Return the (x, y) coordinate for the center point of the cell that contains the specified text.  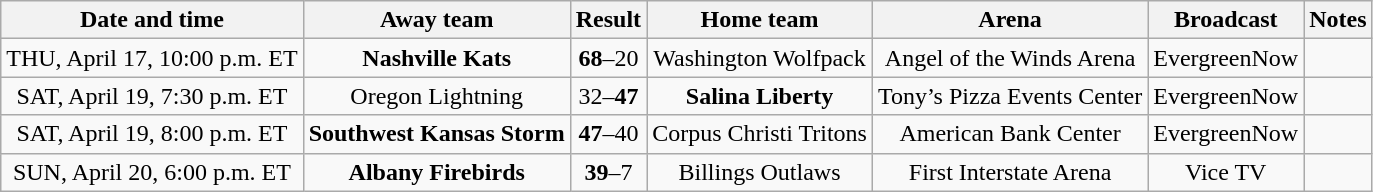
Broadcast (1226, 20)
Arena (1010, 20)
Corpus Christi Tritons (760, 134)
Southwest Kansas Storm (436, 134)
SAT, April 19, 8:00 p.m. ET (152, 134)
Away team (436, 20)
First Interstate Arena (1010, 172)
39–7 (608, 172)
Result (608, 20)
Salina Liberty (760, 96)
Vice TV (1226, 172)
Oregon Lightning (436, 96)
THU, April 17, 10:00 p.m. ET (152, 58)
Tony’s Pizza Events Center (1010, 96)
32–47 (608, 96)
American Bank Center (1010, 134)
SUN, April 20, 6:00 p.m. ET (152, 172)
SAT, April 19, 7:30 p.m. ET (152, 96)
Billings Outlaws (760, 172)
Nashville Kats (436, 58)
Date and time (152, 20)
47–40 (608, 134)
68–20 (608, 58)
Angel of the Winds Arena (1010, 58)
Washington Wolfpack (760, 58)
Home team (760, 20)
Notes (1338, 20)
Albany Firebirds (436, 172)
